Identify which cell holds the provided text, then report its [X, Y] central coordinate. 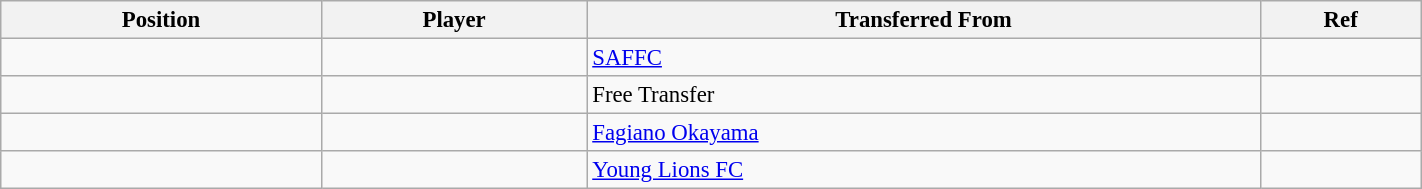
Free Transfer [924, 95]
Fagiano Okayama [924, 133]
Position [162, 20]
Transferred From [924, 20]
Ref [1340, 20]
Young Lions FC [924, 170]
SAFFC [924, 58]
Player [454, 20]
